Identify which cell holds the provided text, then report its (x, y) central coordinate. 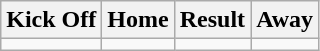
Kick Off (52, 20)
Home (138, 20)
Result (212, 20)
Away (285, 20)
